Determine the (x, y) coordinate at the center of the cell enclosing the given text.  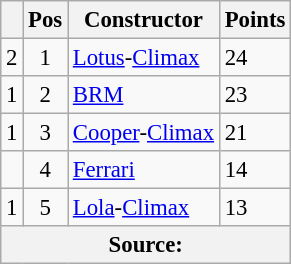
13 (254, 208)
Source: (146, 245)
Ferrari (144, 170)
Points (254, 20)
24 (254, 58)
Lola-Climax (144, 208)
Constructor (144, 20)
BRM (144, 95)
3 (46, 133)
21 (254, 133)
Pos (46, 20)
5 (46, 208)
4 (46, 170)
Cooper-Climax (144, 133)
14 (254, 170)
Lotus-Climax (144, 58)
23 (254, 95)
